Output the (X, Y) coordinate of the center of the cell containing the given text.  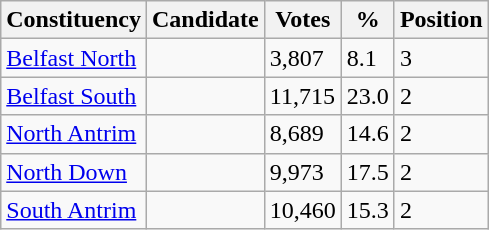
11,715 (302, 96)
Candidate (205, 20)
10,460 (302, 210)
Belfast South (74, 96)
Position (441, 20)
3 (441, 58)
North Antrim (74, 134)
8.1 (368, 58)
15.3 (368, 210)
Constituency (74, 20)
North Down (74, 172)
9,973 (302, 172)
Belfast North (74, 58)
17.5 (368, 172)
14.6 (368, 134)
South Antrim (74, 210)
% (368, 20)
8,689 (302, 134)
Votes (302, 20)
23.0 (368, 96)
3,807 (302, 58)
